Pinpoint the cell where the given text exists, returning its [X, Y] midpoint coordinate. 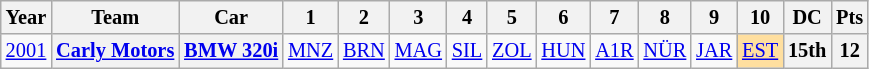
10 [760, 17]
8 [664, 17]
MAG [418, 51]
BRN [364, 51]
Year [26, 17]
EST [760, 51]
4 [467, 17]
5 [512, 17]
Team [115, 17]
Carly Motors [115, 51]
NÜR [664, 51]
DC [807, 17]
2 [364, 17]
Pts [850, 17]
2001 [26, 51]
1 [310, 17]
MNZ [310, 51]
BMW 320i [231, 51]
9 [714, 17]
JAR [714, 51]
ZOL [512, 51]
Car [231, 17]
SIL [467, 51]
6 [563, 17]
7 [614, 17]
12 [850, 51]
A1R [614, 51]
3 [418, 17]
15th [807, 51]
HUN [563, 51]
